Determine the (X, Y) coordinate at the center of the cell enclosing the given text.  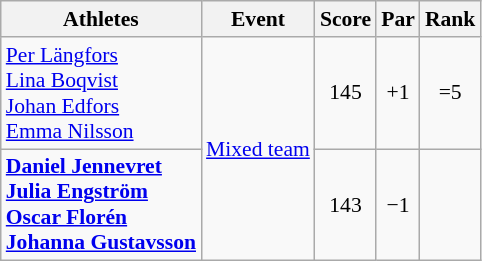
Par (398, 19)
=5 (450, 93)
143 (346, 205)
Mixed team (258, 149)
Score (346, 19)
+1 (398, 93)
Event (258, 19)
Rank (450, 19)
Daniel JennevretJulia EngströmOscar FlorénJohanna Gustavsson (101, 205)
Per LängforsLina BoqvistJohan EdforsEmma Nilsson (101, 93)
−1 (398, 205)
145 (346, 93)
Athletes (101, 19)
